Find where the given text appears and provide that cell's center as [x, y] coordinate. 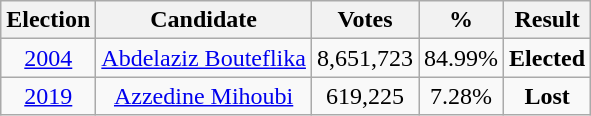
Candidate [204, 20]
7.28% [462, 96]
Lost [548, 96]
2004 [48, 58]
619,225 [364, 96]
8,651,723 [364, 58]
% [462, 20]
Azzedine Mihoubi [204, 96]
Votes [364, 20]
Elected [548, 58]
2019 [48, 96]
Result [548, 20]
Election [48, 20]
Abdelaziz Bouteflika [204, 58]
84.99% [462, 58]
